Output the (x, y) coordinate of the center of the cell containing the given text.  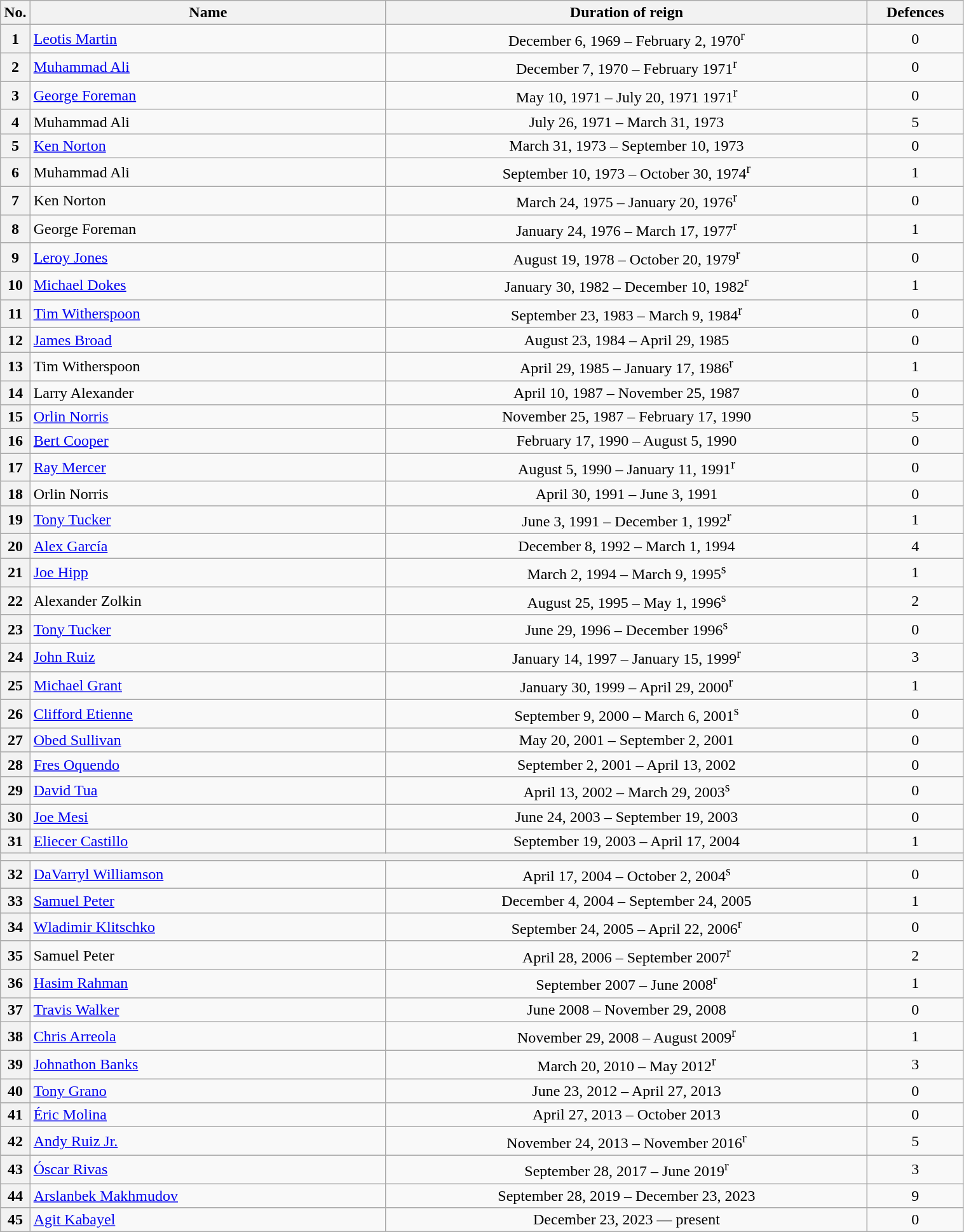
18 (15, 493)
September 9, 2000 – March 6, 2001s (627, 715)
April 29, 1985 – January 17, 1986r (627, 366)
June 2008 – November 29, 2008 (627, 1010)
27 (15, 740)
March 20, 2010 – May 2012r (627, 1064)
Agit Kabayel (208, 1220)
36 (15, 984)
June 29, 1996 – December 1996s (627, 629)
April 30, 1991 – June 3, 1991 (627, 493)
12 (15, 340)
November 25, 1987 – February 17, 1990 (627, 417)
13 (15, 366)
45 (15, 1220)
Hasim Rahman (208, 984)
March 24, 1975 – January 20, 1976r (627, 201)
24 (15, 657)
Johnathon Banks (208, 1064)
10 (15, 286)
33 (15, 901)
Éric Molina (208, 1115)
April 13, 2002 – March 29, 2003s (627, 791)
June 24, 2003 – September 19, 2003 (627, 817)
February 17, 1990 – August 5, 1990 (627, 441)
December 6, 1969 – February 2, 1970r (627, 39)
December 8, 1992 – March 1, 1994 (627, 546)
January 14, 1997 – January 15, 1999r (627, 657)
June 23, 2012 – April 27, 2013 (627, 1091)
September 28, 2019 – December 23, 2023 (627, 1196)
21 (15, 572)
20 (15, 546)
November 24, 2013 – November 2016r (627, 1142)
Alexander Zolkin (208, 601)
Tony Grano (208, 1091)
34 (15, 927)
September 19, 2003 – April 17, 2004 (627, 841)
16 (15, 441)
September 28, 2017 – June 2019r (627, 1170)
March 2, 1994 – March 9, 1995s (627, 572)
39 (15, 1064)
November 29, 2008 – August 2009r (627, 1036)
Alex García (208, 546)
Joe Mesi (208, 817)
Michael Grant (208, 685)
11 (15, 314)
Joe Hipp (208, 572)
43 (15, 1170)
January 30, 1982 – December 10, 1982r (627, 286)
August 25, 1995 – May 1, 1996s (627, 601)
38 (15, 1036)
Bert Cooper (208, 441)
September 10, 1973 – October 30, 1974r (627, 173)
8 (15, 229)
Obed Sullivan (208, 740)
40 (15, 1091)
15 (15, 417)
June 3, 1991 – December 1, 1992r (627, 520)
January 24, 1976 – March 17, 1977r (627, 229)
28 (15, 764)
Leroy Jones (208, 257)
32 (15, 875)
17 (15, 468)
25 (15, 685)
August 23, 1984 – April 29, 1985 (627, 340)
Defences (916, 13)
7 (15, 201)
April 10, 1987 – November 25, 1987 (627, 393)
John Ruiz (208, 657)
Travis Walker (208, 1010)
Arslanbek Makhmudov (208, 1196)
23 (15, 629)
22 (15, 601)
July 26, 1971 – March 31, 1973 (627, 121)
Wladimir Klitschko (208, 927)
August 5, 1990 – January 11, 1991r (627, 468)
37 (15, 1010)
May 20, 2001 – September 2, 2001 (627, 740)
Clifford Etienne (208, 715)
May 10, 1971 – July 20, 1971 1971r (627, 95)
December 4, 2004 – September 24, 2005 (627, 901)
Óscar Rivas (208, 1170)
6 (15, 173)
December 7, 1970 – February 1971r (627, 67)
January 30, 1999 – April 29, 2000r (627, 685)
James Broad (208, 340)
April 28, 2006 – September 2007r (627, 955)
26 (15, 715)
Andy Ruiz Jr. (208, 1142)
19 (15, 520)
Michael Dokes (208, 286)
Chris Arreola (208, 1036)
44 (15, 1196)
March 31, 1973 – September 10, 1973 (627, 146)
31 (15, 841)
September 23, 1983 – March 9, 1984r (627, 314)
Ray Mercer (208, 468)
April 17, 2004 – October 2, 2004s (627, 875)
No. (15, 13)
42 (15, 1142)
Larry Alexander (208, 393)
30 (15, 817)
September 2007 – June 2008r (627, 984)
December 23, 2023 — present (627, 1220)
April 27, 2013 – October 2013 (627, 1115)
August 19, 1978 – October 20, 1979r (627, 257)
September 24, 2005 – April 22, 2006r (627, 927)
29 (15, 791)
14 (15, 393)
September 2, 2001 – April 13, 2002 (627, 764)
Duration of reign (627, 13)
Fres Oquendo (208, 764)
Name (208, 13)
David Tua (208, 791)
Leotis Martin (208, 39)
35 (15, 955)
Eliecer Castillo (208, 841)
41 (15, 1115)
DaVarryl Williamson (208, 875)
